Return [X, Y] of the center of cell containing provided text 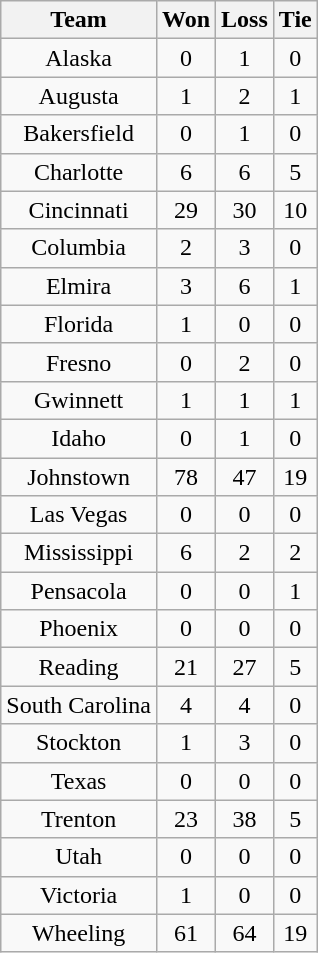
29 [186, 210]
Johnstown [79, 477]
Las Vegas [79, 515]
Victoria [79, 895]
Bakersfield [79, 134]
27 [245, 667]
Tie [295, 20]
Wheeling [79, 933]
23 [186, 819]
30 [245, 210]
10 [295, 210]
38 [245, 819]
Gwinnett [79, 400]
Fresno [79, 362]
Won [186, 20]
21 [186, 667]
South Carolina [79, 705]
47 [245, 477]
Elmira [79, 286]
Reading [79, 667]
Alaska [79, 58]
Trenton [79, 819]
Florida [79, 324]
Charlotte [79, 172]
Idaho [79, 438]
Pensacola [79, 591]
Columbia [79, 248]
Stockton [79, 743]
Texas [79, 781]
Team [79, 20]
Cincinnati [79, 210]
64 [245, 933]
Mississippi [79, 553]
Utah [79, 857]
Loss [245, 20]
61 [186, 933]
Phoenix [79, 629]
78 [186, 477]
Augusta [79, 96]
